Provide the (X, Y) coordinate of the cell's center where the given text is located.  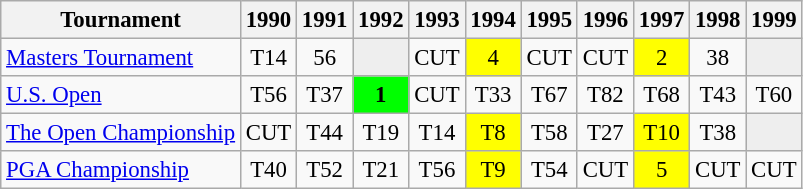
1992 (381, 20)
T21 (381, 170)
1998 (718, 20)
2 (661, 58)
T38 (718, 133)
T67 (549, 95)
T40 (268, 170)
T37 (325, 95)
T8 (493, 133)
38 (718, 58)
T54 (549, 170)
T82 (605, 95)
T58 (549, 133)
T60 (774, 95)
T19 (381, 133)
Tournament (121, 20)
1993 (437, 20)
1995 (549, 20)
T9 (493, 170)
1997 (661, 20)
T52 (325, 170)
1990 (268, 20)
U.S. Open (121, 95)
The Open Championship (121, 133)
1996 (605, 20)
T43 (718, 95)
1994 (493, 20)
T10 (661, 133)
1 (381, 95)
PGA Championship (121, 170)
4 (493, 58)
56 (325, 58)
1991 (325, 20)
1999 (774, 20)
T33 (493, 95)
T44 (325, 133)
5 (661, 170)
T27 (605, 133)
Masters Tournament (121, 58)
T68 (661, 95)
